Extract the [X, Y] coordinate from the center of the cell holding the provided text.  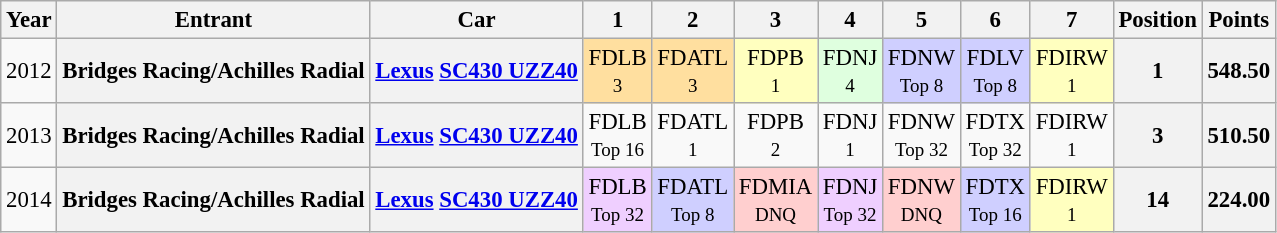
Car [476, 20]
FDATLTop 8 [692, 200]
FDATL3 [692, 72]
FDNWTop 8 [922, 72]
2012 [29, 72]
FDTXTop 16 [995, 200]
Points [1238, 20]
FDNJ4 [850, 72]
FDLVTop 8 [995, 72]
FDTXTop 32 [995, 136]
14 [1158, 200]
FDMIADNQ [776, 200]
2013 [29, 136]
5 [922, 20]
2 [692, 20]
FDPB1 [776, 72]
548.50 [1238, 72]
Position [1158, 20]
FDNWTop 32 [922, 136]
6 [995, 20]
510.50 [1238, 136]
4 [850, 20]
2014 [29, 200]
Entrant [214, 20]
7 [1072, 20]
Year [29, 20]
224.00 [1238, 200]
FDATL1 [692, 136]
FDLBTop 16 [618, 136]
FDNJ1 [850, 136]
FDNJTop 32 [850, 200]
FDLB3 [618, 72]
FDLBTop 32 [618, 200]
FDPB2 [776, 136]
FDNWDNQ [922, 200]
